Capture the cell that displays the provided text and extract its [x, y] central coordinate. 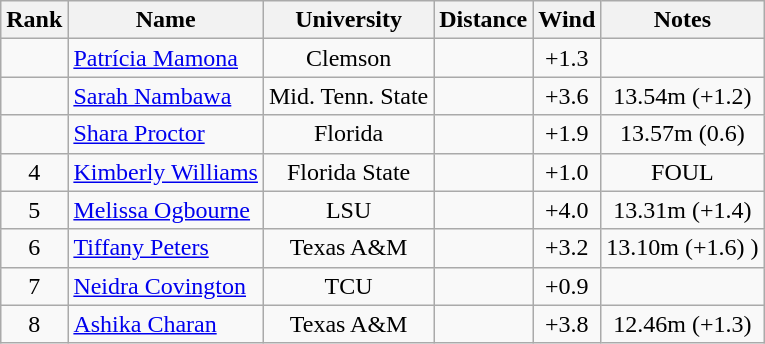
TCU [348, 286]
+4.0 [567, 210]
7 [34, 286]
13.31m (+1.4) [682, 210]
12.46m (+1.3) [682, 324]
Clemson [348, 58]
13.10m (+1.6) ) [682, 248]
8 [34, 324]
Shara Proctor [166, 134]
5 [34, 210]
Florida State [348, 172]
LSU [348, 210]
Neidra Covington [166, 286]
Distance [484, 20]
Tiffany Peters [166, 248]
Name [166, 20]
+0.9 [567, 286]
Wind [567, 20]
+1.0 [567, 172]
+1.3 [567, 58]
Sarah Nambawa [166, 96]
FOUL [682, 172]
University [348, 20]
Melissa Ogbourne [166, 210]
Notes [682, 20]
Mid. Tenn. State [348, 96]
+3.8 [567, 324]
4 [34, 172]
Ashika Charan [166, 324]
+3.2 [567, 248]
Florida [348, 134]
6 [34, 248]
+3.6 [567, 96]
Rank [34, 20]
Patrícia Mamona [166, 58]
+1.9 [567, 134]
Kimberly Williams [166, 172]
13.54m (+1.2) [682, 96]
13.57m (0.6) [682, 134]
